Return the [X, Y] coordinate for the center point of the cell that contains the specified text.  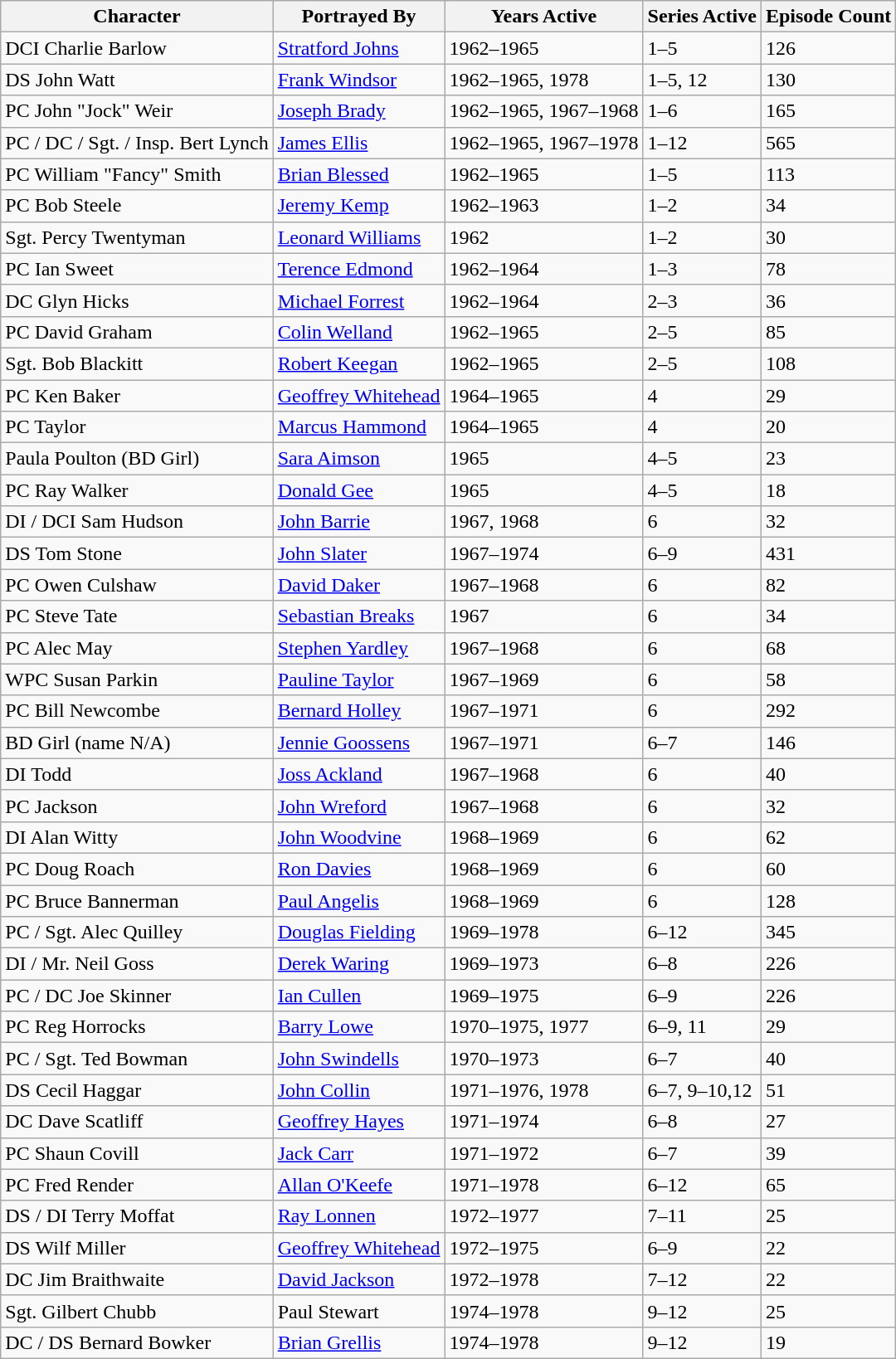
DC Jim Braithwaite [137, 1279]
Sgt. Gilbert Chubb [137, 1311]
DI / DCI Sam Hudson [137, 522]
126 [828, 48]
DCI Charlie Barlow [137, 48]
PC Shaun Covill [137, 1153]
Series Active [702, 17]
27 [828, 1122]
DI Todd [137, 774]
Geoffrey Hayes [358, 1122]
1971–1972 [544, 1153]
DI / Mr. Neil Goss [137, 964]
6–7, 9–10,12 [702, 1090]
PC / Sgt. Alec Quilley [137, 933]
John Slater [358, 553]
Robert Keegan [358, 363]
1967–1974 [544, 553]
Sara Aimson [358, 459]
146 [828, 743]
65 [828, 1185]
1–6 [702, 111]
1962–1965, 1978 [544, 80]
1967, 1968 [544, 522]
PC Ken Baker [137, 396]
Marcus Hammond [358, 427]
Jack Carr [358, 1153]
19 [828, 1342]
Barry Lowe [358, 1027]
PC / DC Joe Skinner [137, 996]
Paul Stewart [358, 1311]
1972–1978 [544, 1279]
PC Taylor [137, 427]
PC / Sgt. Ted Bowman [137, 1059]
PC David Graham [137, 332]
Stephen Yardley [358, 648]
Sgt. Percy Twentyman [137, 237]
1967 [544, 616]
David Daker [358, 585]
7–12 [702, 1279]
68 [828, 648]
Pauline Taylor [358, 679]
Ian Cullen [358, 996]
Joseph Brady [358, 111]
23 [828, 459]
30 [828, 237]
Douglas Fielding [358, 933]
1971–1978 [544, 1185]
Ron Davies [358, 869]
PC William "Fancy" Smith [137, 174]
PC Owen Culshaw [137, 585]
John Collin [358, 1090]
78 [828, 269]
1970–1973 [544, 1059]
82 [828, 585]
2–3 [702, 300]
PC Doug Roach [137, 869]
PC / DC / Sgt. / Insp. Bert Lynch [137, 143]
1971–1976, 1978 [544, 1090]
John Swindells [358, 1059]
PC Reg Horrocks [137, 1027]
Brian Grellis [358, 1342]
51 [828, 1090]
130 [828, 80]
DS Cecil Haggar [137, 1090]
1962–1963 [544, 206]
DI Alan Witty [137, 837]
1969–1973 [544, 964]
20 [828, 427]
James Ellis [358, 143]
Colin Welland [358, 332]
DS Wilf Miller [137, 1248]
1969–1975 [544, 996]
WPC Susan Parkin [137, 679]
PC Fred Render [137, 1185]
PC Ray Walker [137, 490]
PC Bill Newcombe [137, 711]
Jennie Goossens [358, 743]
62 [828, 837]
1972–1977 [544, 1216]
165 [828, 111]
PC Alec May [137, 648]
Ray Lonnen [358, 1216]
Portrayed By [358, 17]
Stratford Johns [358, 48]
Brian Blessed [358, 174]
Sgt. Bob Blackitt [137, 363]
Sebastian Breaks [358, 616]
1970–1975, 1977 [544, 1027]
John Woodvine [358, 837]
128 [828, 900]
18 [828, 490]
DC Glyn Hicks [137, 300]
PC John "Jock" Weir [137, 111]
Derek Waring [358, 964]
Paula Poulton (BD Girl) [137, 459]
Allan O'Keefe [358, 1185]
PC Jackson [137, 806]
1–5, 12 [702, 80]
John Wreford [358, 806]
1967–1969 [544, 679]
Donald Gee [358, 490]
Leonard Williams [358, 237]
Paul Angelis [358, 900]
Character [137, 17]
39 [828, 1153]
Jeremy Kemp [358, 206]
1962 [544, 237]
6–9, 11 [702, 1027]
DC / DS Bernard Bowker [137, 1342]
7–11 [702, 1216]
345 [828, 933]
108 [828, 363]
113 [828, 174]
565 [828, 143]
85 [828, 332]
1972–1975 [544, 1248]
PC Ian Sweet [137, 269]
David Jackson [358, 1279]
1969–1978 [544, 933]
36 [828, 300]
DS Tom Stone [137, 553]
Joss Ackland [358, 774]
PC Steve Tate [137, 616]
Episode Count [828, 17]
1971–1974 [544, 1122]
BD Girl (name N/A) [137, 743]
Bernard Holley [358, 711]
PC Bob Steele [137, 206]
431 [828, 553]
DC Dave Scatliff [137, 1122]
1962–1965, 1967–1968 [544, 111]
1962–1965, 1967–1978 [544, 143]
PC Bruce Bannerman [137, 900]
Frank Windsor [358, 80]
DS / DI Terry Moffat [137, 1216]
58 [828, 679]
Michael Forrest [358, 300]
60 [828, 869]
Terence Edmond [358, 269]
Years Active [544, 17]
John Barrie [358, 522]
DS John Watt [137, 80]
1–12 [702, 143]
1–3 [702, 269]
292 [828, 711]
